Output the [x, y] coordinate of the center of the cell containing the given text.  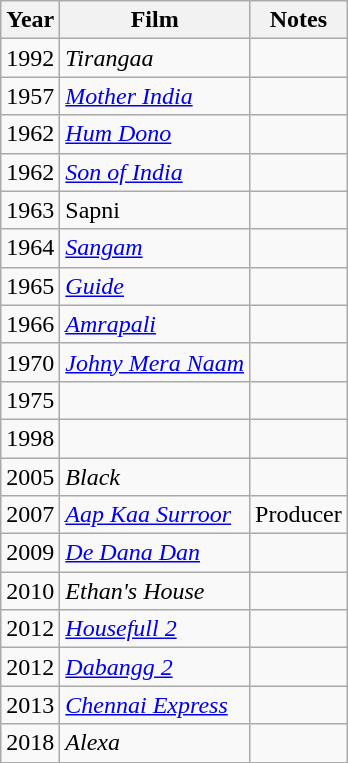
Producer [299, 515]
Johny Mera Naam [155, 362]
1965 [30, 286]
2009 [30, 553]
Guide [155, 286]
Aap Kaa Surroor [155, 515]
Film [155, 20]
2007 [30, 515]
Sangam [155, 248]
2013 [30, 705]
1992 [30, 58]
Notes [299, 20]
1975 [30, 400]
Sapni [155, 210]
1963 [30, 210]
Dabangg 2 [155, 667]
1970 [30, 362]
1966 [30, 324]
De Dana Dan [155, 553]
1964 [30, 248]
Tirangaa [155, 58]
Housefull 2 [155, 629]
Chennai Express [155, 705]
Son of India [155, 172]
Hum Dono [155, 134]
2010 [30, 591]
Ethan's House [155, 591]
1957 [30, 96]
Mother India [155, 96]
2018 [30, 743]
Year [30, 20]
2005 [30, 477]
Amrapali [155, 324]
1998 [30, 438]
Alexa [155, 743]
Black [155, 477]
